Scan for the cell matching the given text and deliver its [x, y] coordinate at center. 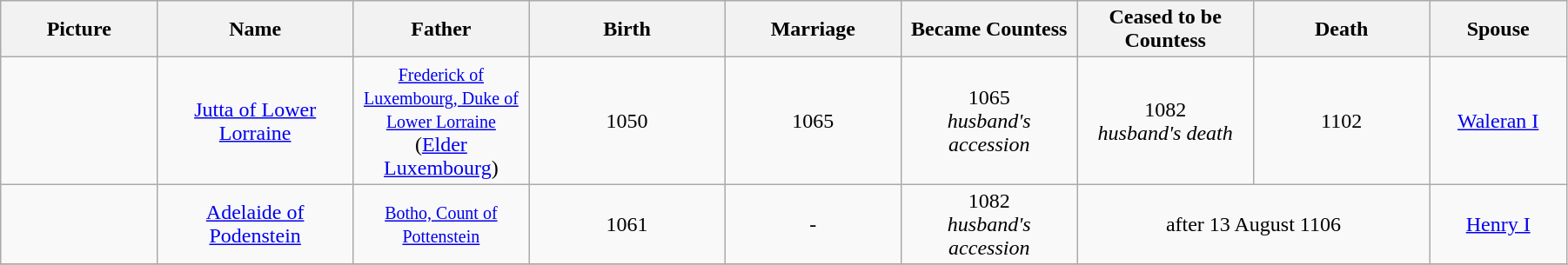
1082husband's death [1165, 121]
Birth [627, 30]
1082husband's accession [989, 224]
Adelaide of Podenstein [256, 224]
- [813, 224]
Marriage [813, 30]
Waleran I [1498, 121]
1061 [627, 224]
Henry I [1498, 224]
Ceased to be Countess [1165, 30]
Became Countess [989, 30]
Jutta of Lower Lorraine [256, 121]
after 13 August 1106 [1253, 224]
Name [256, 30]
Frederick of Luxembourg, Duke of Lower Lorraine(Elder Luxembourg) [441, 121]
Father [441, 30]
Picture [79, 30]
1102 [1341, 121]
Botho, Count of Pottenstein [441, 224]
Death [1341, 30]
Spouse [1498, 30]
1065 [813, 121]
1065husband's accession [989, 121]
1050 [627, 121]
